Locate the cell with the specified text and output its [x, y] center coordinate. 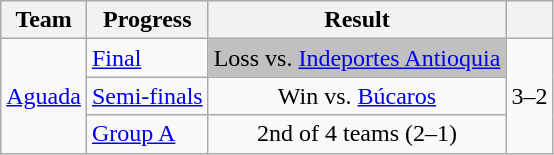
Group A [147, 134]
3–2 [530, 96]
2nd of 4 teams (2–1) [357, 134]
Result [357, 20]
Win vs. Búcaros [357, 96]
Progress [147, 20]
Team [44, 20]
Aguada [44, 96]
Final [147, 58]
Loss vs. Indeportes Antioquia [357, 58]
Semi-finals [147, 96]
